For the text-containing cell, return its midpoint in (x, y) coordinate format. 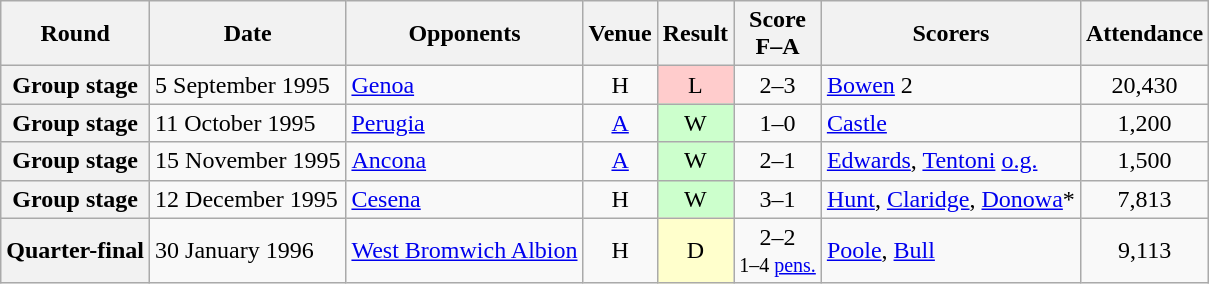
12 December 1995 (248, 199)
West Bromwich Albion (464, 250)
11 October 1995 (248, 123)
1–0 (778, 123)
Castle (950, 123)
7,813 (1144, 199)
L (695, 85)
Quarter-final (76, 250)
1,200 (1144, 123)
20,430 (1144, 85)
Round (76, 34)
5 September 1995 (248, 85)
9,113 (1144, 250)
Edwards, Tentoni o.g. (950, 161)
Ancona (464, 161)
1,500 (1144, 161)
Hunt, Claridge, Donowa* (950, 199)
D (695, 250)
Cesena (464, 199)
Opponents (464, 34)
Bowen 2 (950, 85)
Attendance (1144, 34)
Perugia (464, 123)
ScoreF–A (778, 34)
3–1 (778, 199)
Result (695, 34)
2–3 (778, 85)
Scorers (950, 34)
2–1 (778, 161)
15 November 1995 (248, 161)
Date (248, 34)
Venue (620, 34)
2–21–4 pens. (778, 250)
Genoa (464, 85)
30 January 1996 (248, 250)
Poole, Bull (950, 250)
